Return the (X, Y) coordinate for the center point of the cell that contains the specified text.  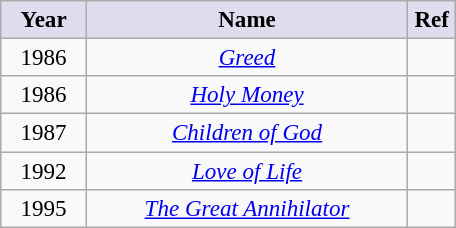
The Great Annihilator (246, 208)
Holy Money (246, 95)
Ref (432, 20)
Name (246, 20)
1995 (44, 208)
Year (44, 20)
Children of God (246, 133)
1992 (44, 171)
Love of Life (246, 171)
Greed (246, 57)
1987 (44, 133)
